For the text-containing cell, return its midpoint in (x, y) coordinate format. 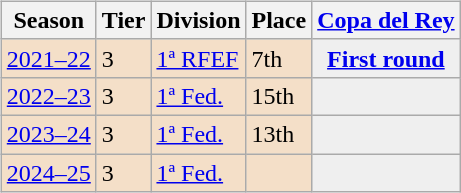
First round (386, 58)
Division (198, 20)
Copa del Rey (386, 20)
2023–24 (48, 134)
2024–25 (48, 173)
2021–22 (48, 58)
2022–23 (48, 96)
Place (279, 20)
13th (279, 134)
7th (279, 58)
Tier (124, 20)
Season (48, 20)
1ª RFEF (198, 58)
15th (279, 96)
